Identify which cell holds the provided text, then report its [X, Y] central coordinate. 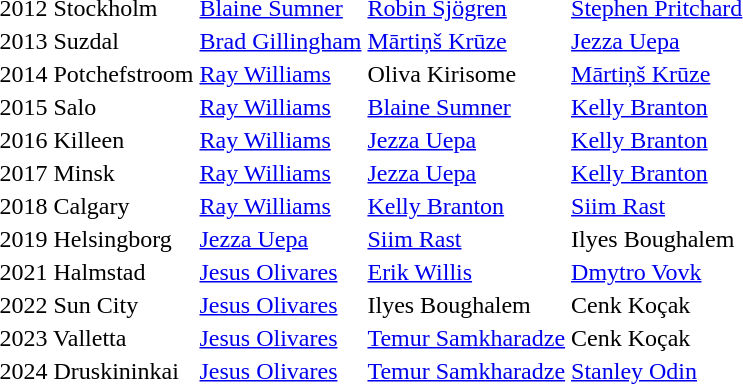
Ilyes Boughalem [466, 305]
Erik Willis [466, 272]
Temur Samkharadze [466, 338]
Brad Gillingham [280, 41]
Mārtiņš Krūze [466, 41]
Kelly Branton [466, 206]
Oliva Kirisome [466, 74]
Blaine Sumner [466, 107]
Siim Rast [466, 239]
